Return [X, Y] of the center of cell containing provided text 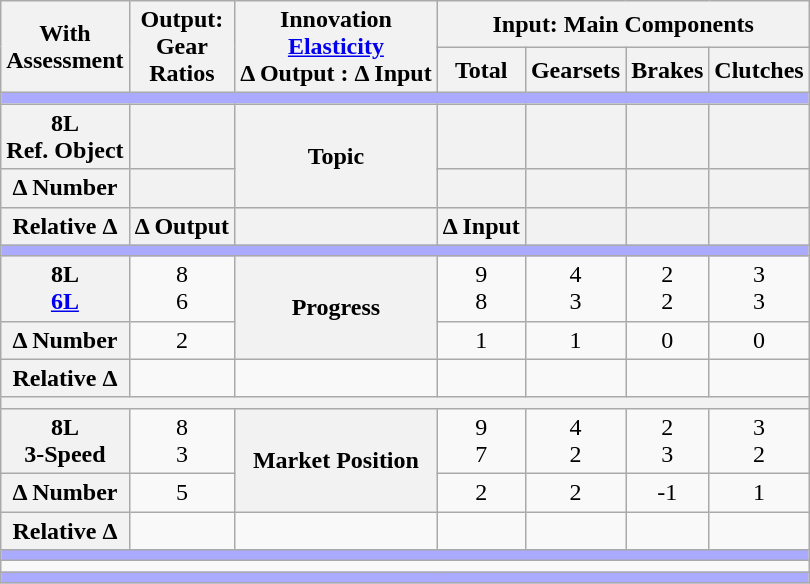
42 [575, 440]
WithAssessment [65, 47]
22 [668, 288]
86 [182, 288]
98 [481, 288]
23 [668, 440]
Input: Main Components [623, 24]
Output:GearRatios [182, 47]
Δ Input [481, 226]
97 [481, 440]
Gearsets [575, 70]
Topic [336, 156]
5 [182, 492]
Δ Output [182, 226]
Progress [336, 308]
Market Position [336, 460]
Clutches [759, 70]
32 [759, 440]
8L3-Speed [65, 440]
Total [481, 70]
Brakes [668, 70]
33 [759, 288]
InnovationElasticityΔ Output : Δ Input [336, 47]
83 [182, 440]
-1 [668, 492]
8L6L [65, 288]
43 [575, 288]
8LRef. Object [65, 136]
